Locate the cell with the specified text and output its [X, Y] center coordinate. 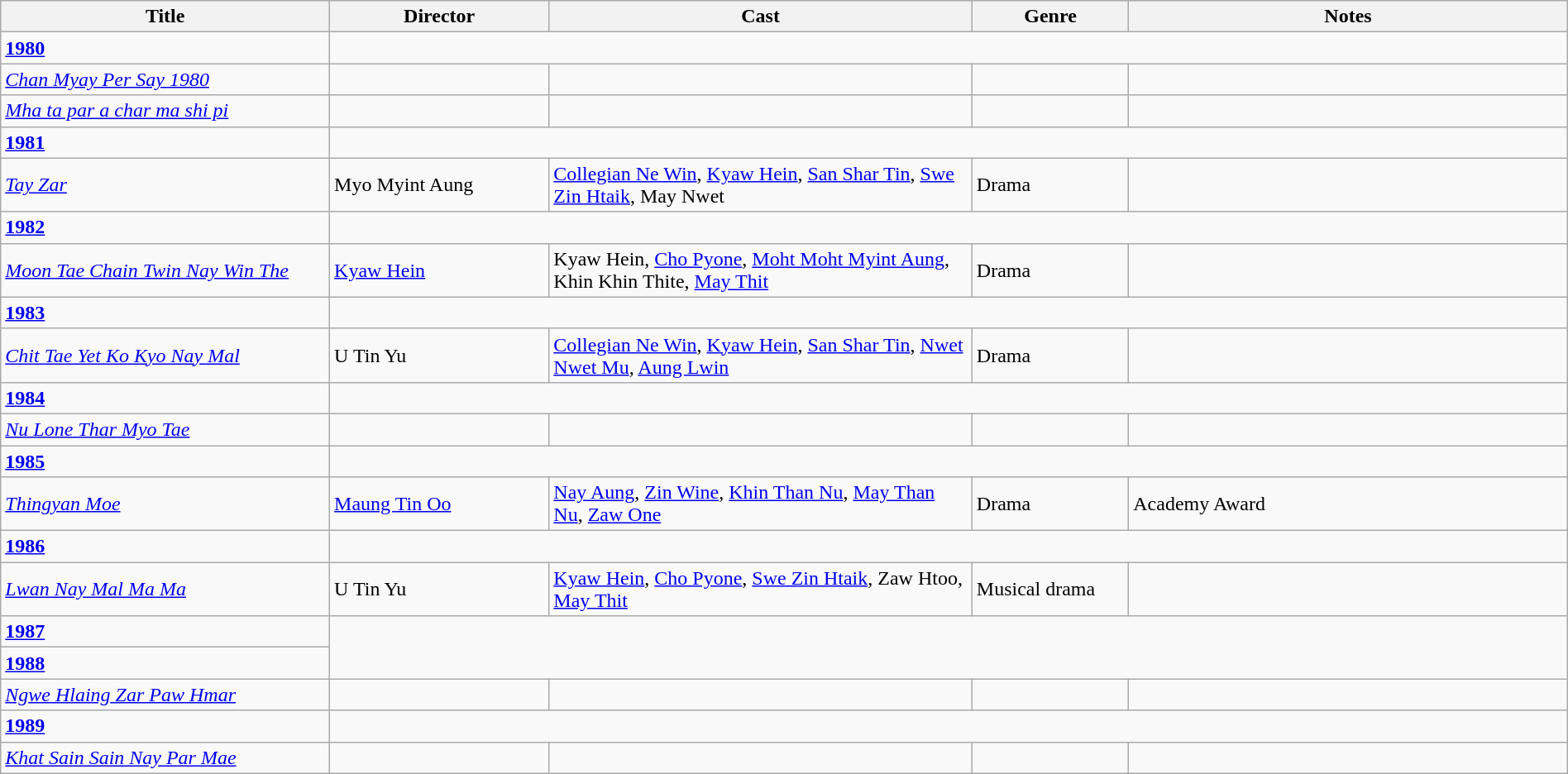
1986 [165, 547]
Nay Aung, Zin Wine, Khin Than Nu, May Than Nu, Zaw One [761, 504]
Moon Tae Chain Twin Nay Win The [165, 270]
1984 [165, 398]
Kyaw Hein, Cho Pyone, Swe Zin Htaik, Zaw Htoo, May Thit [761, 589]
Lwan Nay Mal Ma Ma [165, 589]
Kyaw Hein [440, 270]
1983 [165, 313]
Academy Award [1348, 504]
Chit Tae Yet Ko Kyo Nay Mal [165, 356]
Khat Sain Sain Nay Par Mae [165, 757]
1980 [165, 48]
Thingyan Moe [165, 504]
Collegian Ne Win, Kyaw Hein, San Shar Tin, Nwet Nwet Mu, Aung Lwin [761, 356]
Musical drama [1050, 589]
1988 [165, 663]
Genre [1050, 17]
1982 [165, 227]
Chan Myay Per Say 1980 [165, 79]
Ngwe Hlaing Zar Paw Hmar [165, 695]
Kyaw Hein, Cho Pyone, Moht Moht Myint Aung, Khin Khin Thite, May Thit [761, 270]
Maung Tin Oo [440, 504]
Nu Lone Thar Myo Tae [165, 429]
1987 [165, 632]
Mha ta par a char ma shi pi [165, 111]
Collegian Ne Win, Kyaw Hein, San Shar Tin, Swe Zin Htaik, May Nwet [761, 185]
Tay Zar [165, 185]
Director [440, 17]
Notes [1348, 17]
Myo Myint Aung [440, 185]
Cast [761, 17]
Title [165, 17]
1985 [165, 461]
1989 [165, 726]
1981 [165, 142]
